Pinpoint the cell where the given text exists, returning its (x, y) midpoint coordinate. 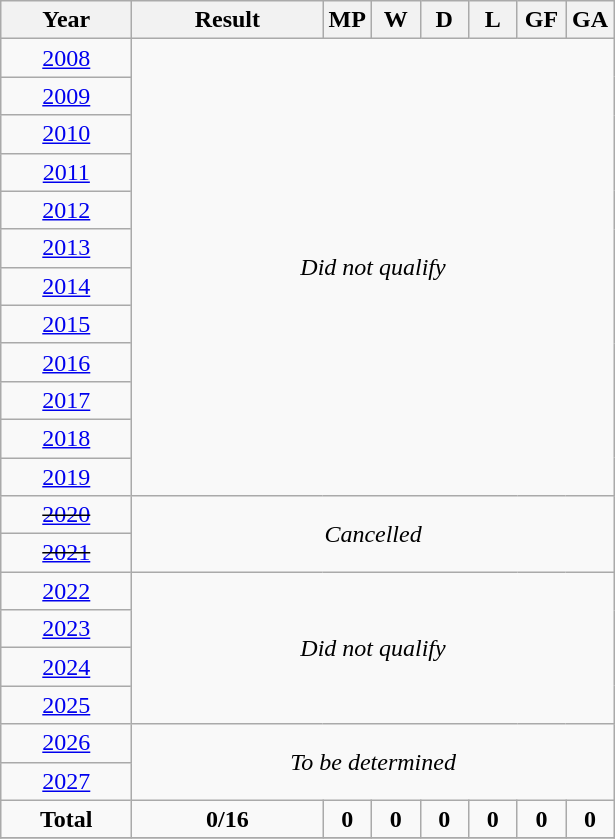
2021 (66, 553)
GF (542, 20)
D (444, 20)
2013 (66, 248)
2027 (66, 781)
2026 (66, 743)
2018 (66, 438)
2017 (66, 400)
Year (66, 20)
2010 (66, 134)
2023 (66, 629)
2019 (66, 477)
2024 (66, 667)
W (396, 20)
2009 (66, 96)
L (494, 20)
2025 (66, 705)
0/16 (228, 819)
GA (590, 20)
2012 (66, 210)
MP (348, 20)
2016 (66, 362)
2008 (66, 58)
To be determined (373, 762)
2022 (66, 591)
Total (66, 819)
Result (228, 20)
2020 (66, 515)
2015 (66, 324)
2014 (66, 286)
2011 (66, 172)
Cancelled (373, 534)
